Pinpoint the cell where the given text exists, returning its (X, Y) midpoint coordinate. 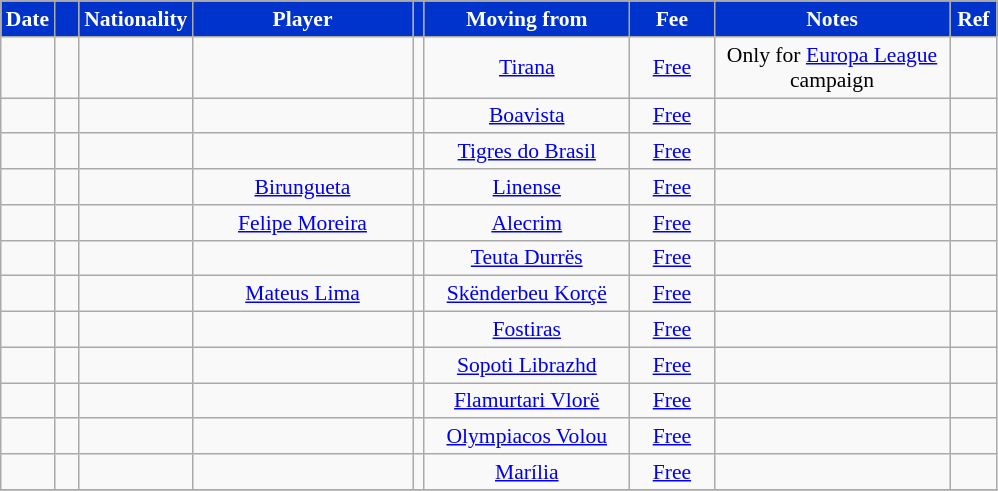
Fee (672, 19)
Birungueta (302, 187)
Olympiacos Volou (526, 437)
Linense (526, 187)
Moving from (526, 19)
Flamurtari Vlorë (526, 401)
Tirana (526, 68)
Boavista (526, 116)
Mateus Lima (302, 294)
Nationality (136, 19)
Marília (526, 472)
Only for Europa League campaign (832, 68)
Alecrim (526, 223)
Notes (832, 19)
Felipe Moreira (302, 223)
Date (28, 19)
Teuta Durrës (526, 258)
Fostiras (526, 330)
Sopoti Librazhd (526, 365)
Skënderbeu Korçë (526, 294)
Ref (974, 19)
Tigres do Brasil (526, 152)
Player (302, 19)
